Find where the given text appears and provide that cell's center as (x, y) coordinate. 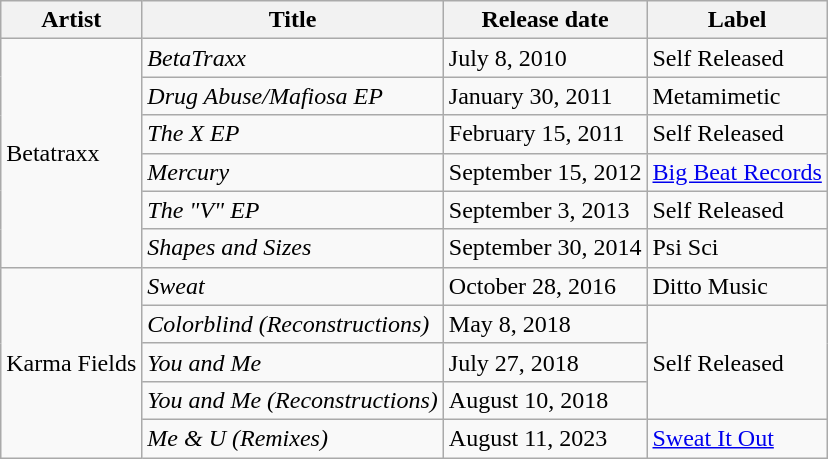
Psi Sci (737, 248)
August 11, 2023 (545, 438)
September 3, 2013 (545, 210)
Mercury (292, 172)
Me & U (Remixes) (292, 438)
Betatraxx (72, 153)
Release date (545, 20)
February 15, 2011 (545, 134)
The X EP (292, 134)
Sweat It Out (737, 438)
Big Beat Records (737, 172)
May 8, 2018 (545, 324)
September 15, 2012 (545, 172)
Metamimetic (737, 96)
July 8, 2010 (545, 58)
Artist (72, 20)
Ditto Music (737, 286)
BetaTraxx (292, 58)
October 28, 2016 (545, 286)
July 27, 2018 (545, 362)
Sweat (292, 286)
The "V" EP (292, 210)
August 10, 2018 (545, 400)
You and Me (292, 362)
You and Me (Reconstructions) (292, 400)
Title (292, 20)
Label (737, 20)
January 30, 2011 (545, 96)
Karma Fields (72, 362)
September 30, 2014 (545, 248)
Drug Abuse/Mafiosa EP (292, 96)
Shapes and Sizes (292, 248)
Colorblind (Reconstructions) (292, 324)
